Locate the cell with the specified text and output its [X, Y] center coordinate. 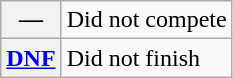
DNF [31, 58]
Did not compete [146, 20]
Did not finish [146, 58]
— [31, 20]
